For the text-containing cell, return its midpoint in (X, Y) coordinate format. 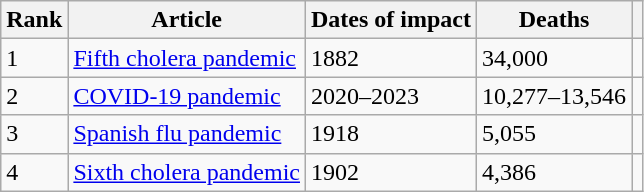
4 (34, 172)
1902 (392, 172)
34,000 (554, 58)
Fifth cholera pandemic (187, 58)
10,277–13,546 (554, 96)
3 (34, 134)
1 (34, 58)
2020–2023 (392, 96)
Rank (34, 20)
COVID-19 pandemic (187, 96)
5,055 (554, 134)
1882 (392, 58)
1918 (392, 134)
Article (187, 20)
Deaths (554, 20)
Spanish flu pandemic (187, 134)
Dates of impact (392, 20)
Sixth cholera pandemic (187, 172)
2 (34, 96)
4,386 (554, 172)
